Output the [x, y] coordinate of the center of the cell containing the given text.  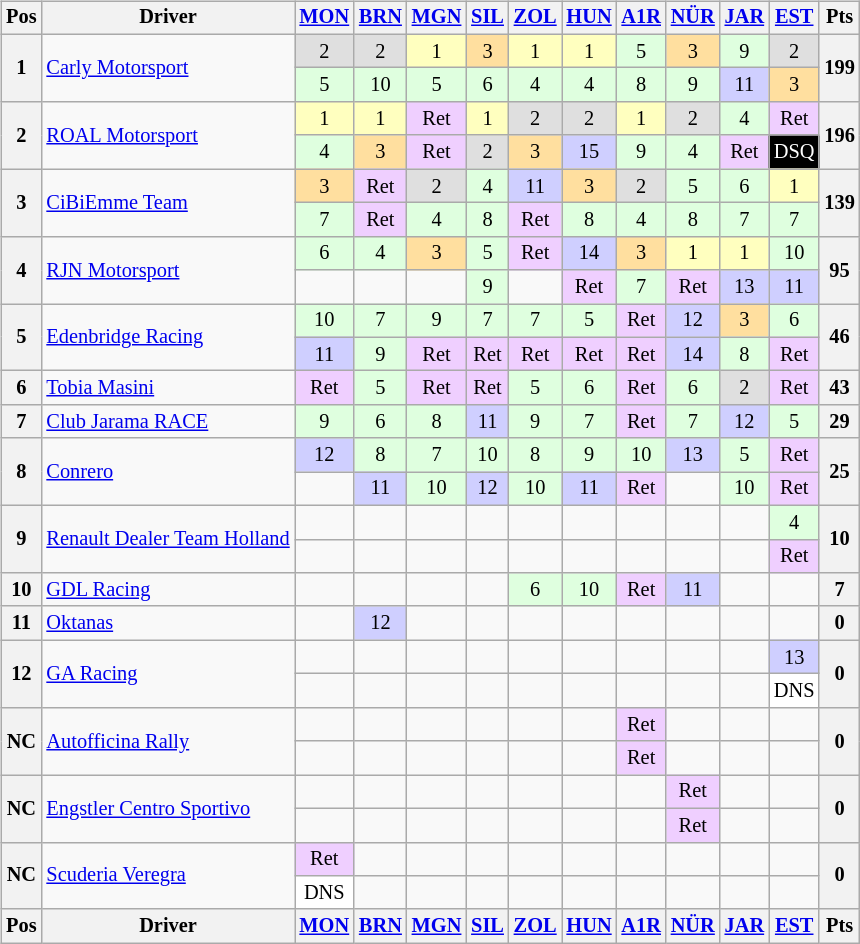
46 [839, 338]
196 [839, 136]
95 [839, 270]
Oktanas [168, 623]
Engstler Centro Sportivo [168, 808]
Renault Dealer Team Holland [168, 538]
15 [590, 152]
CiBiEmme Team [168, 202]
Tobia Masini [168, 388]
Edenbridge Racing [168, 338]
Club Jarama RACE [168, 422]
Autofficina Rally [168, 740]
Scuderia Veregra [168, 876]
25 [839, 472]
Conrero [168, 472]
139 [839, 202]
29 [839, 422]
DSQ [794, 152]
43 [839, 388]
RJN Motorsport [168, 270]
GDL Racing [168, 590]
Carly Motorsport [168, 68]
ROAL Motorsport [168, 136]
GA Racing [168, 674]
199 [839, 68]
